Extract the (x, y) coordinate from the center of the cell holding the provided text.  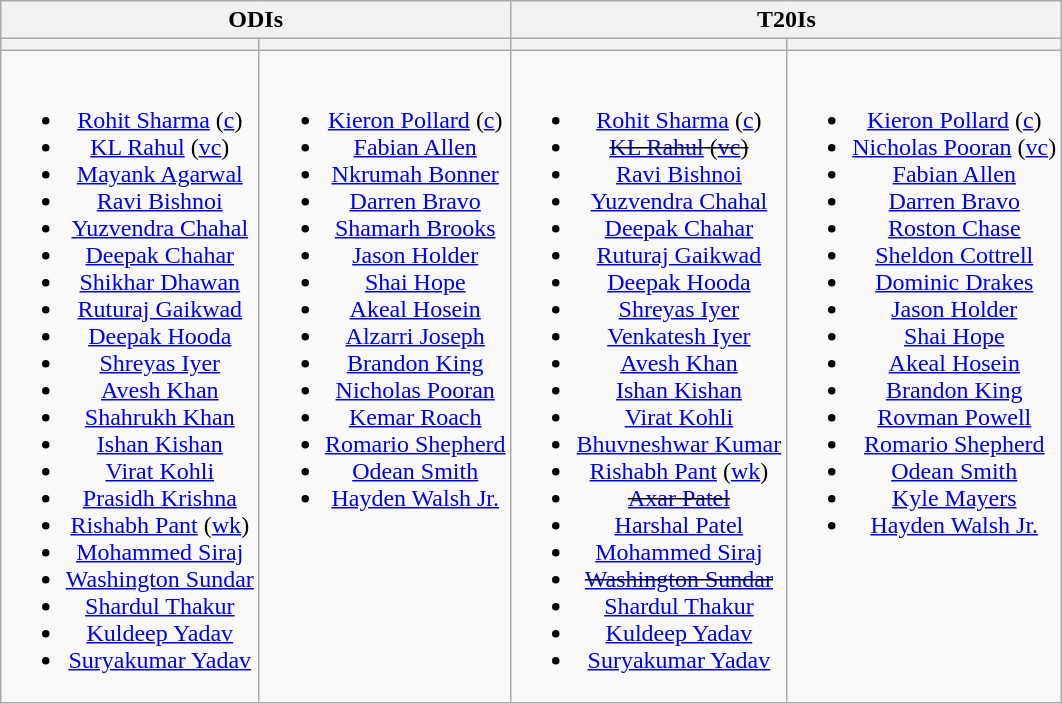
T20Is (786, 20)
ODIs (256, 20)
